Locate the cell with the specified text and output its [X, Y] center coordinate. 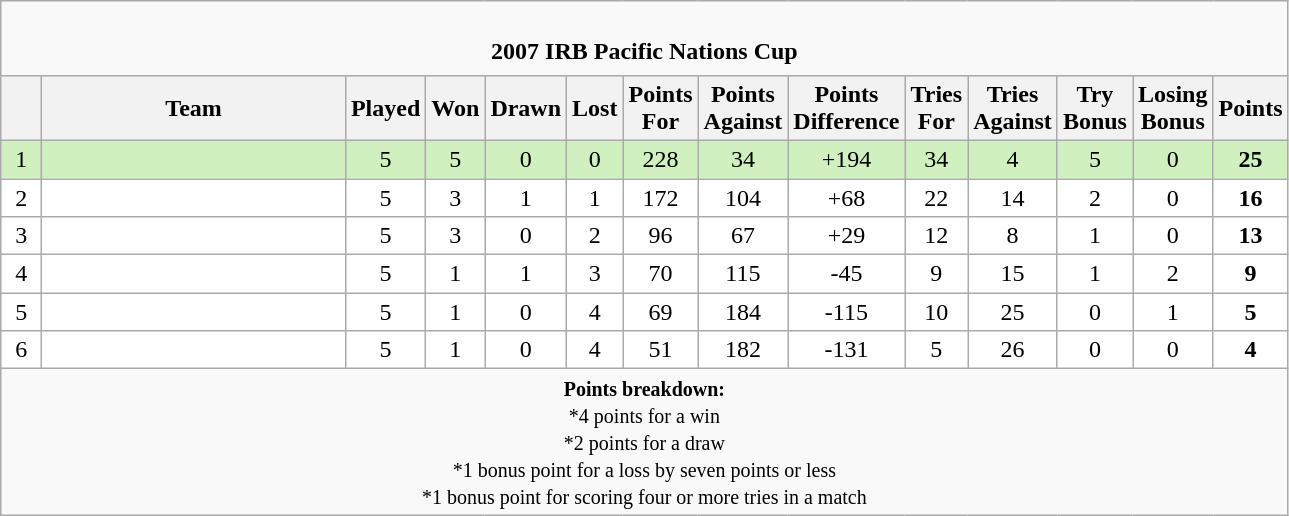
+29 [846, 236]
Team [194, 108]
Try Bonus [1094, 108]
10 [936, 312]
22 [936, 197]
104 [743, 197]
Drawn [526, 108]
172 [660, 197]
Tries For [936, 108]
Played [385, 108]
-131 [846, 350]
115 [743, 274]
67 [743, 236]
15 [1013, 274]
70 [660, 274]
14 [1013, 197]
Points Difference [846, 108]
Points [1250, 108]
13 [1250, 236]
69 [660, 312]
Points Against [743, 108]
6 [22, 350]
51 [660, 350]
Losing Bonus [1172, 108]
12 [936, 236]
96 [660, 236]
8 [1013, 236]
182 [743, 350]
-115 [846, 312]
16 [1250, 197]
-45 [846, 274]
228 [660, 159]
184 [743, 312]
Points For [660, 108]
+194 [846, 159]
+68 [846, 197]
26 [1013, 350]
Tries Against [1013, 108]
Won [456, 108]
Lost [595, 108]
